From the cell containing the given text, extract its center point as (x, y) coordinate. 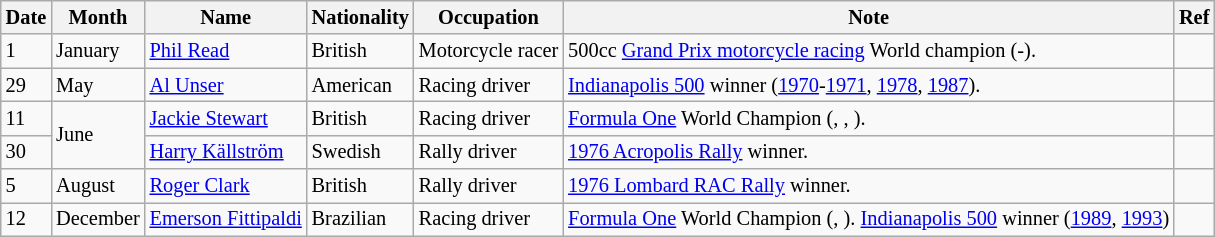
Brazilian (360, 219)
1976 Lombard RAC Rally winner. (868, 186)
June (98, 134)
500cc Grand Prix motorcycle racing World champion (-). (868, 51)
Phil Read (226, 51)
Ref (1194, 17)
August (98, 186)
Swedish (360, 152)
Indianapolis 500 winner (1970-1971, 1978, 1987). (868, 85)
11 (26, 118)
1 (26, 51)
12 (26, 219)
Formula One World Champion (, , ). (868, 118)
Nationality (360, 17)
Date (26, 17)
Roger Clark (226, 186)
30 (26, 152)
Month (98, 17)
29 (26, 85)
Harry Källström (226, 152)
American (360, 85)
Al Unser (226, 85)
Motorcycle racer (488, 51)
Jackie Stewart (226, 118)
December (98, 219)
January (98, 51)
Emerson Fittipaldi (226, 219)
Name (226, 17)
May (98, 85)
5 (26, 186)
Occupation (488, 17)
Note (868, 17)
Formula One World Champion (, ). Indianapolis 500 winner (1989, 1993) (868, 219)
1976 Acropolis Rally winner. (868, 152)
